Identify which cell holds the provided text, then report its (X, Y) central coordinate. 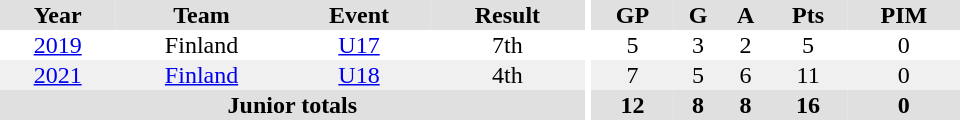
Year (58, 15)
7 (632, 75)
GP (632, 15)
2 (746, 45)
Event (359, 15)
2021 (58, 75)
G (698, 15)
16 (808, 105)
Team (202, 15)
A (746, 15)
PIM (904, 15)
11 (808, 75)
U17 (359, 45)
7th (507, 45)
Pts (808, 15)
4th (507, 75)
3 (698, 45)
6 (746, 75)
12 (632, 105)
Junior totals (292, 105)
2019 (58, 45)
U18 (359, 75)
Result (507, 15)
